Scan for the cell matching the given text and deliver its (X, Y) coordinate at center. 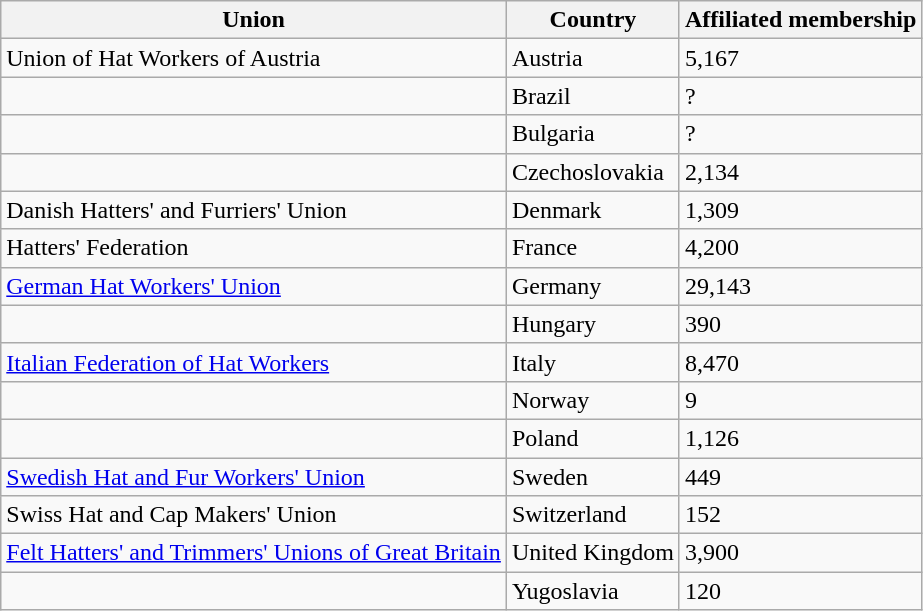
Sweden (592, 477)
Danish Hatters' and Furriers' Union (254, 210)
Union (254, 20)
Austria (592, 58)
Swedish Hat and Fur Workers' Union (254, 477)
1,126 (800, 438)
152 (800, 515)
Country (592, 20)
Switzerland (592, 515)
Italian Federation of Hat Workers (254, 362)
390 (800, 324)
Yugoslavia (592, 591)
8,470 (800, 362)
Hungary (592, 324)
1,309 (800, 210)
Czechoslovakia (592, 172)
Brazil (592, 96)
4,200 (800, 248)
Denmark (592, 210)
5,167 (800, 58)
Bulgaria (592, 134)
United Kingdom (592, 553)
29,143 (800, 286)
Union of Hat Workers of Austria (254, 58)
120 (800, 591)
France (592, 248)
9 (800, 400)
449 (800, 477)
2,134 (800, 172)
Affiliated membership (800, 20)
Norway (592, 400)
Hatters' Federation (254, 248)
3,900 (800, 553)
Germany (592, 286)
Poland (592, 438)
Swiss Hat and Cap Makers' Union (254, 515)
Felt Hatters' and Trimmers' Unions of Great Britain (254, 553)
German Hat Workers' Union (254, 286)
Italy (592, 362)
